For the text-containing cell, return its midpoint in [x, y] coordinate format. 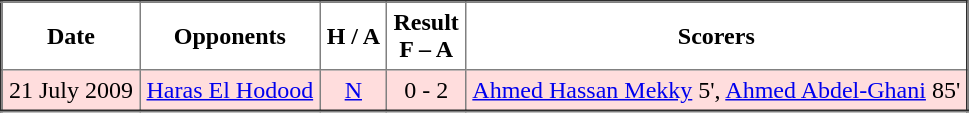
Scorers [717, 36]
Ahmed Hassan Mekky 5', Ahmed Abdel-Ghani 85' [717, 90]
Haras El Hodood [230, 90]
ResultF – A [426, 36]
21 July 2009 [71, 90]
0 - 2 [426, 90]
Date [71, 36]
N [354, 90]
H / A [354, 36]
Opponents [230, 36]
